Provide the (x, y) coordinate of the cell's center where the given text is located.  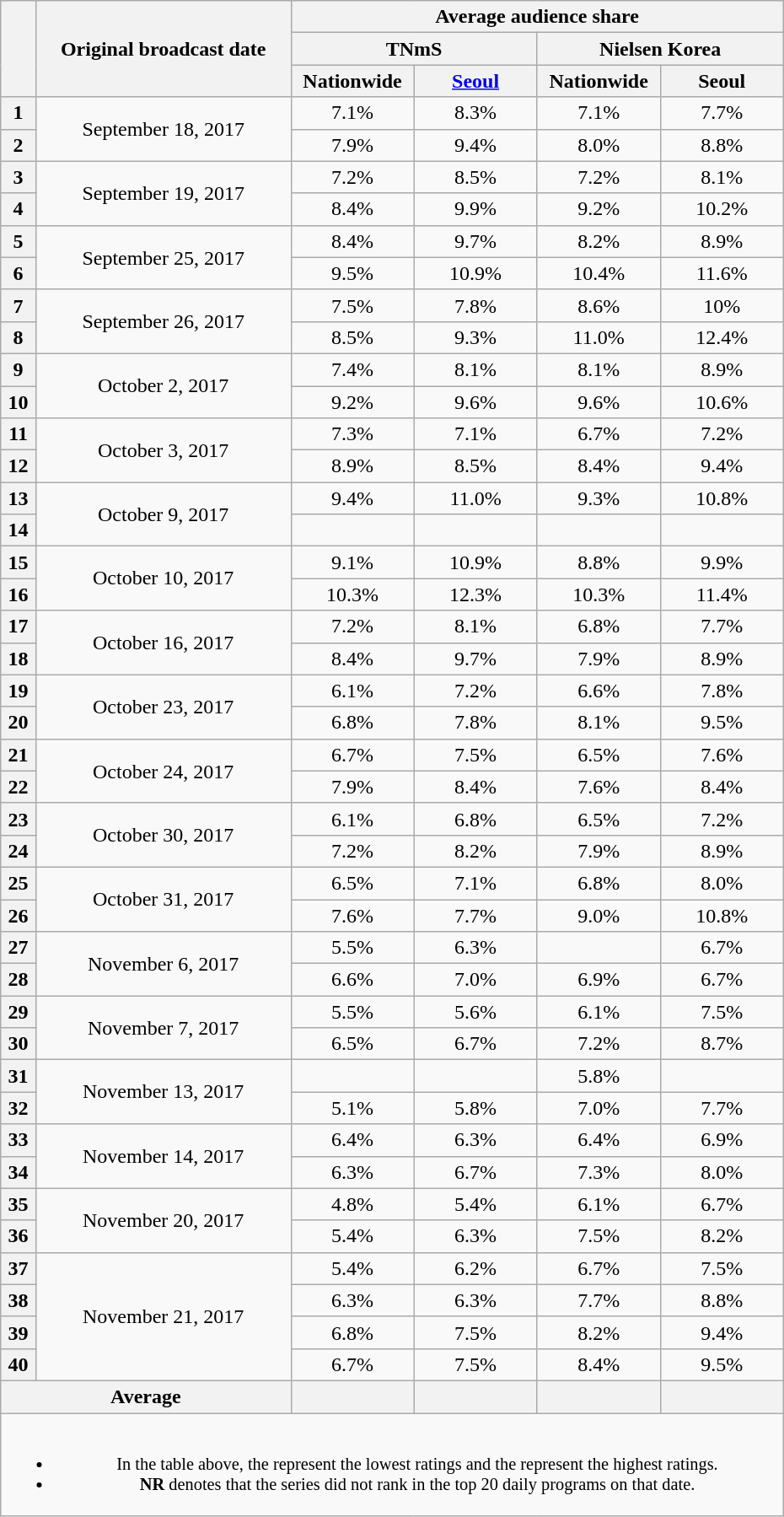
10% (722, 305)
8.3% (475, 113)
4 (19, 209)
12.3% (475, 594)
37 (19, 1268)
Nielsen Korea (660, 49)
5.6% (475, 1012)
9.0% (599, 915)
October 24, 2017 (164, 771)
October 16, 2017 (164, 643)
September 18, 2017 (164, 129)
October 30, 2017 (164, 835)
3 (19, 177)
19 (19, 691)
10.2% (722, 209)
10.4% (599, 273)
November 20, 2017 (164, 1220)
7.4% (352, 369)
2 (19, 145)
36 (19, 1236)
26 (19, 915)
8.7% (722, 1044)
September 25, 2017 (164, 257)
40 (19, 1364)
31 (19, 1076)
1 (19, 113)
October 3, 2017 (164, 450)
October 23, 2017 (164, 707)
14 (19, 530)
October 10, 2017 (164, 578)
38 (19, 1300)
Average (146, 1396)
7 (19, 305)
12.4% (722, 337)
6.2% (475, 1268)
September 19, 2017 (164, 193)
8.6% (599, 305)
39 (19, 1332)
November 6, 2017 (164, 964)
10 (19, 402)
12 (19, 466)
October 31, 2017 (164, 899)
8 (19, 337)
34 (19, 1172)
11.6% (722, 273)
5 (19, 241)
22 (19, 787)
9.1% (352, 562)
September 26, 2017 (164, 321)
25 (19, 883)
Average audience share (537, 17)
October 9, 2017 (164, 514)
33 (19, 1140)
28 (19, 980)
21 (19, 755)
23 (19, 819)
11 (19, 434)
29 (19, 1012)
35 (19, 1204)
32 (19, 1108)
4.8% (352, 1204)
6 (19, 273)
October 2, 2017 (164, 385)
13 (19, 498)
November 7, 2017 (164, 1028)
18 (19, 659)
TNmS (414, 49)
17 (19, 627)
10.6% (722, 402)
30 (19, 1044)
November 21, 2017 (164, 1316)
24 (19, 851)
15 (19, 562)
5.1% (352, 1108)
9 (19, 369)
20 (19, 723)
November 14, 2017 (164, 1156)
Original broadcast date (164, 49)
16 (19, 594)
11.4% (722, 594)
27 (19, 948)
November 13, 2017 (164, 1092)
